Identify which cell holds the provided text, then report its [X, Y] central coordinate. 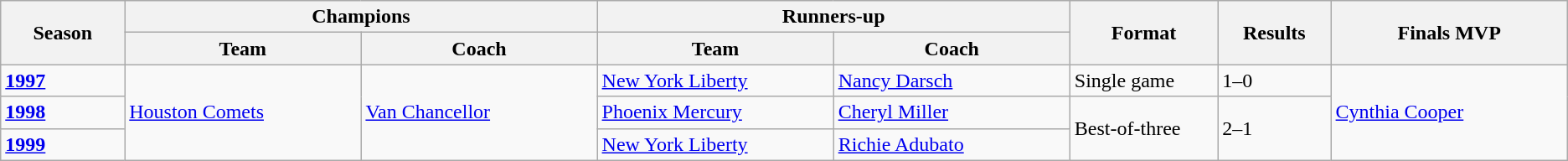
Season [63, 33]
1997 [63, 80]
Runners-up [833, 17]
Best-of-three [1143, 128]
Results [1275, 33]
1–0 [1275, 80]
1998 [63, 112]
Cheryl Miller [952, 112]
Van Chancellor [479, 112]
Format [1143, 33]
Houston Comets [243, 112]
Cynthia Cooper [1449, 112]
Phoenix Mercury [715, 112]
Finals MVP [1449, 33]
2–1 [1275, 128]
Richie Adubato [952, 144]
Nancy Darsch [952, 80]
Single game [1143, 80]
1999 [63, 144]
Champions [361, 17]
